Extract the (x, y) coordinate from the center of the cell holding the provided text.  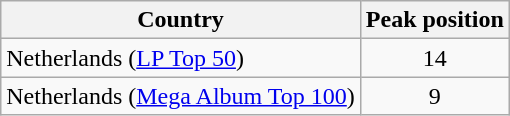
Netherlands (LP Top 50) (181, 58)
Country (181, 20)
9 (434, 96)
Netherlands (Mega Album Top 100) (181, 96)
14 (434, 58)
Peak position (434, 20)
